Search for the cell housing the specified text and yield its [x, y] center coordinate. 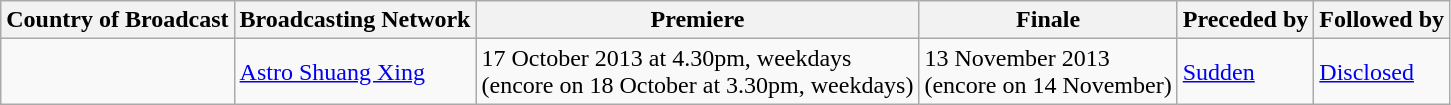
Sudden [1246, 72]
Disclosed [1382, 72]
Broadcasting Network [355, 20]
Astro Shuang Xing [355, 72]
Finale [1048, 20]
13 November 2013 (encore on 14 November) [1048, 72]
Premiere [698, 20]
Country of Broadcast [118, 20]
17 October 2013 at 4.30pm, weekdays (encore on 18 October at 3.30pm, weekdays) [698, 72]
Preceded by [1246, 20]
Followed by [1382, 20]
